Locate the cell with the specified text and output its [x, y] center coordinate. 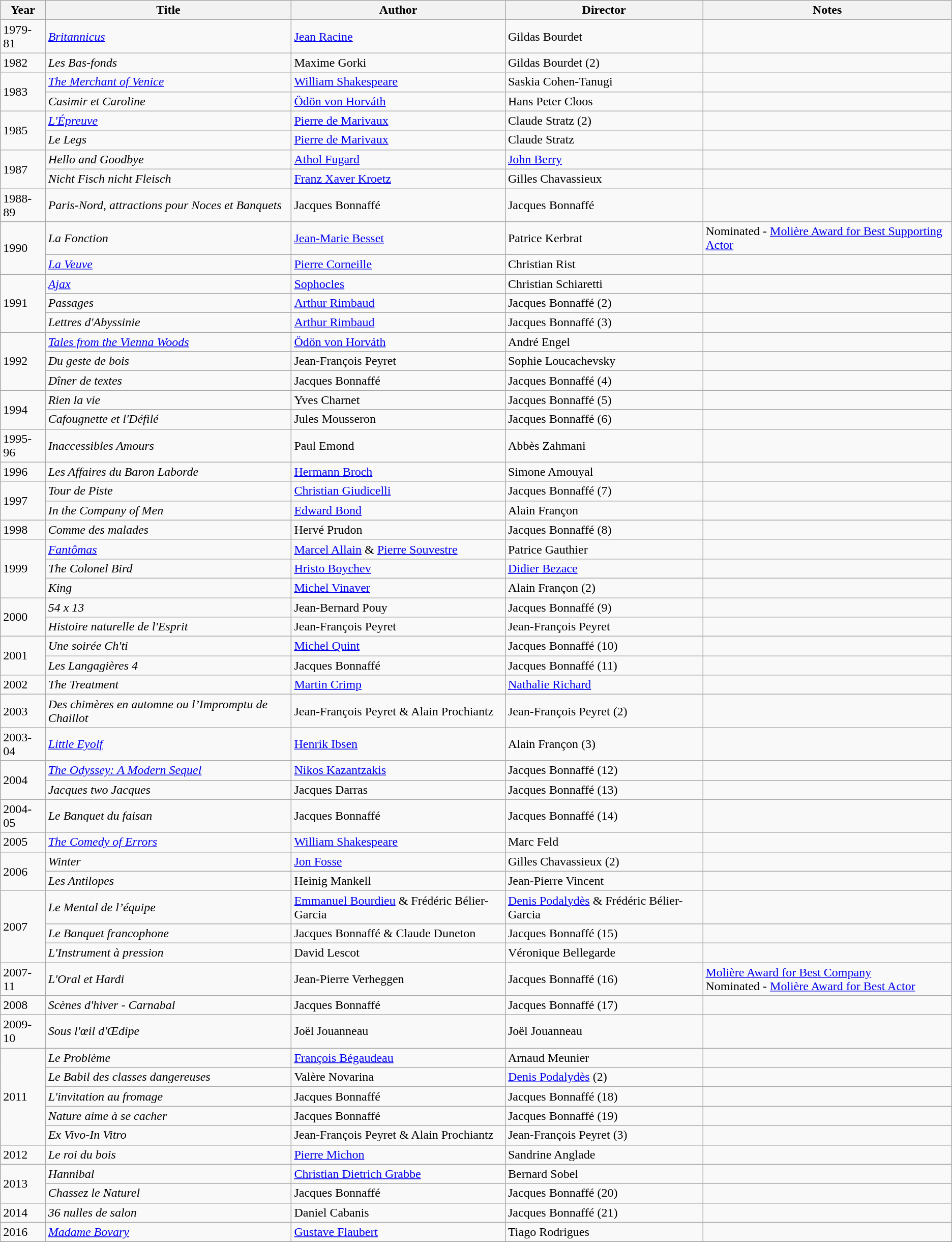
Nathalie Richard [604, 685]
Jacques Bonnaffé (9) [604, 607]
Les Bas-fonds [168, 63]
Jacques Bonnaffé & Claude Duneton [399, 933]
Michel Vinaver [399, 588]
Le Banquet francophone [168, 933]
Christian Schiaretti [604, 283]
Jacques Bonnaffé (5) [604, 400]
Sous l'œil d'Œdipe [168, 1032]
Jacques Bonnaffé (11) [604, 666]
Jean-François Peyret (3) [604, 1135]
Alain Françon (2) [604, 588]
Abbès Zahmani [604, 446]
André Engel [604, 342]
Alain Françon [604, 510]
Little Eyolf [168, 744]
Le roi du bois [168, 1154]
Yves Charnet [399, 400]
Madame Bovary [168, 1232]
Athol Fugard [399, 159]
Jacques Bonnaffé (21) [604, 1212]
Comme des malades [168, 530]
1985 [23, 130]
Véronique Bellegarde [604, 952]
Des chimères en automne ou l’Impromptu de Chaillot [168, 711]
Jacques Bonnaffé (13) [604, 790]
Paris-Nord, attractions pour Noces et Banquets [168, 205]
Les Affaires du Baron Laborde [168, 472]
Hello and Goodbye [168, 159]
2006 [23, 871]
Le Problème [168, 1058]
1991 [23, 303]
The Comedy of Errors [168, 842]
Jean Racine [399, 37]
Hermann Broch [399, 472]
Jean-Bernard Pouy [399, 607]
Nicht Fisch nicht Fleisch [168, 179]
Gilles Chavassieux (2) [604, 861]
Christian Rist [604, 264]
La Fonction [168, 238]
2007 [23, 926]
Jean-Marie Besset [399, 238]
Emmanuel Bourdieu & Frédéric Bélier-Garcia [399, 907]
Patrice Gauthier [604, 549]
Inaccessibles Amours [168, 446]
Tiago Rodrigues [604, 1232]
36 nulles de salon [168, 1212]
Du geste de bois [168, 361]
Didier Bezace [604, 568]
Une soirée Ch'ti [168, 646]
Jean-François Peyret (2) [604, 711]
Hannibal [168, 1174]
Paul Emond [399, 446]
La Veuve [168, 264]
Hervé Prudon [399, 530]
Sophie Loucachevsky [604, 361]
The Colonel Bird [168, 568]
1998 [23, 530]
Jacques Bonnaffé (14) [604, 816]
Title [168, 10]
Ajax [168, 283]
1995-96 [23, 446]
Jacques Bonnaffé (6) [604, 419]
2011 [23, 1096]
2016 [23, 1232]
Denis Podalydès & Frédéric Bélier-Garcia [604, 907]
Notes [827, 10]
2003-04 [23, 744]
Michel Quint [399, 646]
Simone Amouyal [604, 472]
Maxime Gorki [399, 63]
Nikos Kazantzakis [399, 770]
2008 [23, 1005]
1992 [23, 361]
King [168, 588]
Jacques Darras [399, 790]
Director [604, 10]
1994 [23, 410]
Le Legs [168, 140]
Chassez le Naturel [168, 1193]
1996 [23, 472]
Cafougnette et l'Défilé [168, 419]
Scènes d'hiver - Carnabal [168, 1005]
2012 [23, 1154]
Gildas Bourdet (2) [604, 63]
54 x 13 [168, 607]
Casimir et Caroline [168, 101]
L'Instrument à pression [168, 952]
Claude Stratz [604, 140]
Histoire naturelle de l'Esprit [168, 627]
Jacques Bonnaffé (12) [604, 770]
Jules Mousseron [399, 419]
1987 [23, 169]
Sandrine Anglade [604, 1154]
Bernard Sobel [604, 1174]
Jacques Bonnaffé (19) [604, 1116]
Year [23, 10]
Hans Peter Cloos [604, 101]
Jacques Bonnaffé (3) [604, 323]
2005 [23, 842]
Dîner de textes [168, 381]
L'invitation au fromage [168, 1096]
Jacques Bonnaffé (18) [604, 1096]
1990 [23, 247]
2000 [23, 617]
Jacques Bonnaffé (7) [604, 491]
Heinig Mankell [399, 881]
John Berry [604, 159]
Jean-Pierre Verheggen [399, 979]
Jacques Bonnaffé (4) [604, 381]
Arnaud Meunier [604, 1058]
Jacques Bonnaffé (10) [604, 646]
Passages [168, 303]
Daniel Cabanis [399, 1212]
Nominated - Molière Award for Best Supporting Actor [827, 238]
1979-81 [23, 37]
Hristo Boychev [399, 568]
Nature aime à se cacher [168, 1116]
Christian Giudicelli [399, 491]
Tales from the Vienna Woods [168, 342]
2014 [23, 1212]
Jacques Bonnaffé (8) [604, 530]
Henrik Ibsen [399, 744]
In the Company of Men [168, 510]
Jacques Bonnaffé (2) [604, 303]
1988-89 [23, 205]
Britannicus [168, 37]
1982 [23, 63]
2003 [23, 711]
2004 [23, 780]
Pierre Corneille [399, 264]
Gustave Flaubert [399, 1232]
Le Banquet du faisan [168, 816]
Author [399, 10]
Pierre Michon [399, 1154]
Molière Award for Best CompanyNominated - Molière Award for Best Actor [827, 979]
François Bégaudeau [399, 1058]
Alain Françon (3) [604, 744]
Les Langagières 4 [168, 666]
L'Épreuve [168, 121]
2004-05 [23, 816]
Winter [168, 861]
Jon Fosse [399, 861]
Lettres d'Abyssinie [168, 323]
Marc Feld [604, 842]
Jacques Bonnaffé (17) [604, 1005]
2002 [23, 685]
Rien la vie [168, 400]
Valère Novarina [399, 1077]
Jean-Pierre Vincent [604, 881]
Jacques two Jacques [168, 790]
Claude Stratz (2) [604, 121]
Saskia Cohen-Tanugi [604, 82]
2007-11 [23, 979]
1999 [23, 568]
L'Oral et Hardi [168, 979]
Jacques Bonnaffé (16) [604, 979]
Jacques Bonnaffé (15) [604, 933]
Franz Xaver Kroetz [399, 179]
Ex Vivo-In Vitro [168, 1135]
Tour de Piste [168, 491]
Edward Bond [399, 510]
Marcel Allain & Pierre Souvestre [399, 549]
1983 [23, 92]
Gildas Bourdet [604, 37]
Patrice Kerbrat [604, 238]
The Treatment [168, 685]
2001 [23, 656]
Christian Dietrich Grabbe [399, 1174]
Fantômas [168, 549]
The Odyssey: A Modern Sequel [168, 770]
Le Mental de l’équipe [168, 907]
David Lescot [399, 952]
The Merchant of Venice [168, 82]
Gilles Chavassieux [604, 179]
Le Babil des classes dangereuses [168, 1077]
Martin Crimp [399, 685]
Denis Podalydès (2) [604, 1077]
Les Antilopes [168, 881]
2013 [23, 1183]
Sophocles [399, 283]
1997 [23, 501]
2009-10 [23, 1032]
Jacques Bonnaffé (20) [604, 1193]
